Provide the [X, Y] coordinate of the cell's center where the given text is located.  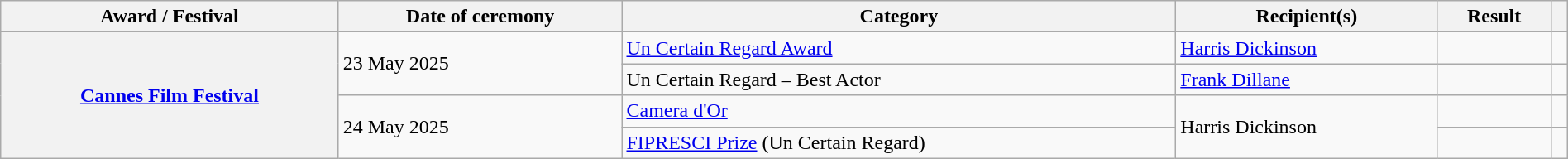
Date of ceremony [480, 17]
23 May 2025 [480, 64]
Frank Dillane [1307, 79]
Cannes Film Festival [170, 95]
Award / Festival [170, 17]
FIPRESCI Prize (Un Certain Regard) [899, 142]
Camera d'Or [899, 111]
24 May 2025 [480, 127]
Un Certain Regard Award [899, 48]
Result [1494, 17]
Recipient(s) [1307, 17]
Un Certain Regard – Best Actor [899, 79]
Category [899, 17]
